Determine the [x, y] coordinate at the center of the cell enclosing the given text.  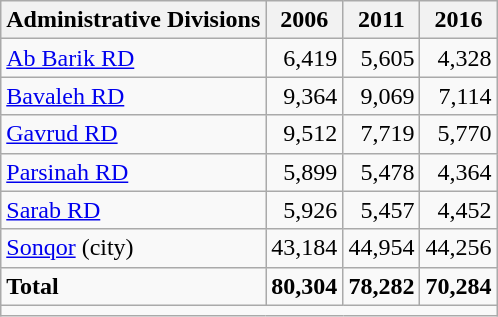
Administrative Divisions [134, 20]
Gavrud RD [134, 134]
2011 [382, 20]
44,256 [458, 248]
78,282 [382, 286]
4,364 [458, 172]
4,452 [458, 210]
Parsinah RD [134, 172]
Sonqor (city) [134, 248]
80,304 [304, 286]
Sarab RD [134, 210]
7,719 [382, 134]
9,364 [304, 96]
7,114 [458, 96]
43,184 [304, 248]
5,770 [458, 134]
70,284 [458, 286]
2016 [458, 20]
9,069 [382, 96]
5,926 [304, 210]
Bavaleh RD [134, 96]
Total [134, 286]
4,328 [458, 58]
5,457 [382, 210]
5,605 [382, 58]
2006 [304, 20]
44,954 [382, 248]
9,512 [304, 134]
5,478 [382, 172]
5,899 [304, 172]
6,419 [304, 58]
Ab Barik RD [134, 58]
